Detect which cell encompasses the target text, then output its [x, y] center coordinate. 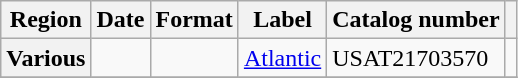
Region [46, 20]
Various [46, 58]
Label [282, 20]
Atlantic [282, 58]
USAT21703570 [416, 58]
Format [194, 20]
Date [120, 20]
Catalog number [416, 20]
